Identify which cell holds the provided text, then report its (X, Y) central coordinate. 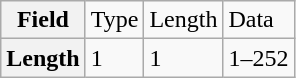
Field (43, 20)
Type (114, 20)
Data (258, 20)
1–252 (258, 58)
